Identify which cell holds the provided text, then report its [X, Y] central coordinate. 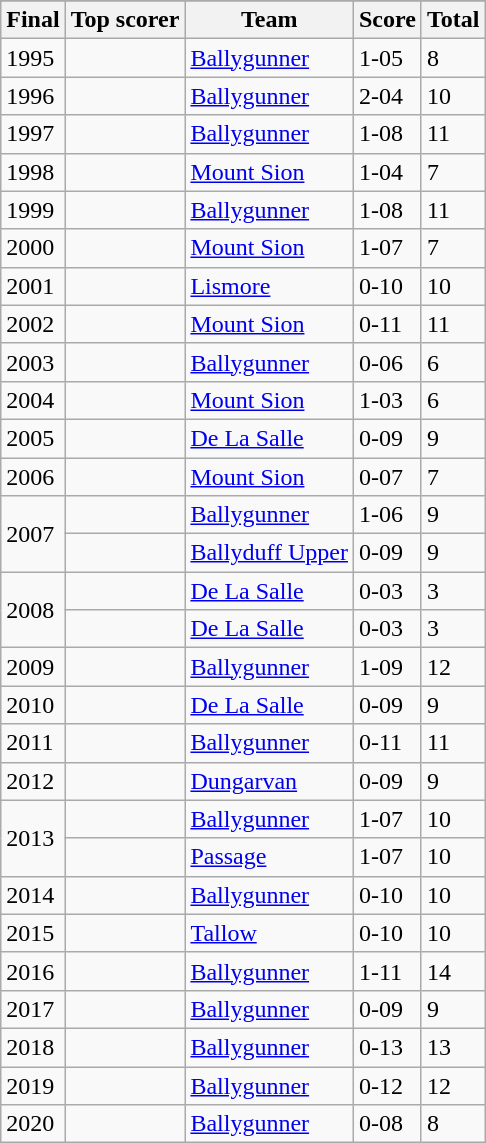
Dungarvan [270, 781]
Ballyduff Upper [270, 553]
Team [270, 20]
1-05 [387, 58]
1-11 [387, 971]
Tallow [270, 933]
Top scorer [125, 20]
2010 [33, 705]
2012 [33, 781]
1999 [33, 210]
2002 [33, 324]
Passage [270, 857]
2000 [33, 248]
1-03 [387, 400]
0-07 [387, 477]
1996 [33, 96]
2001 [33, 286]
2017 [33, 1009]
2019 [33, 1085]
Total [453, 20]
2020 [33, 1124]
2004 [33, 400]
1997 [33, 134]
2013 [33, 838]
14 [453, 971]
2011 [33, 743]
2006 [33, 477]
2014 [33, 895]
2-04 [387, 96]
2005 [33, 438]
13 [453, 1047]
2007 [33, 534]
1-06 [387, 515]
2015 [33, 933]
2018 [33, 1047]
2003 [33, 362]
Lismore [270, 286]
Final [33, 20]
1-04 [387, 172]
1995 [33, 58]
0-13 [387, 1047]
1-09 [387, 667]
2009 [33, 667]
1998 [33, 172]
Score [387, 20]
0-06 [387, 362]
0-12 [387, 1085]
0-08 [387, 1124]
2008 [33, 610]
2016 [33, 971]
